Output the [X, Y] coordinate of the center of the cell containing the given text.  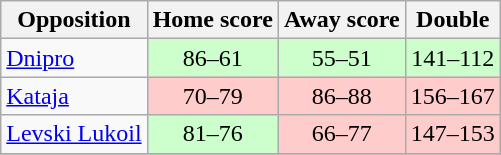
Dnipro [74, 58]
86–61 [212, 58]
66–77 [342, 134]
Levski Lukoil [74, 134]
141–112 [452, 58]
Opposition [74, 20]
81–76 [212, 134]
Kataja [74, 96]
Double [452, 20]
86–88 [342, 96]
70–79 [212, 96]
156–167 [452, 96]
Away score [342, 20]
55–51 [342, 58]
Home score [212, 20]
147–153 [452, 134]
